Find where the given text appears and provide that cell's center as [X, Y] coordinate. 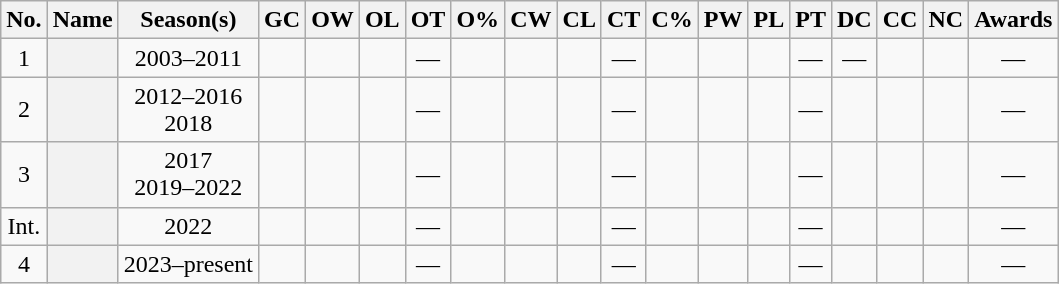
DC [854, 20]
3 [24, 174]
CC [900, 20]
1 [24, 58]
2022 [188, 226]
20172019–2022 [188, 174]
2012–20162018 [188, 110]
CW [531, 20]
PL [769, 20]
2003–2011 [188, 58]
PW [723, 20]
4 [24, 264]
OW [333, 20]
Season(s) [188, 20]
Awards [1014, 20]
C% [672, 20]
CT [623, 20]
2 [24, 110]
NC [946, 20]
Name [82, 20]
OL [382, 20]
Int. [24, 226]
No. [24, 20]
PT [811, 20]
CL [579, 20]
O% [478, 20]
OT [428, 20]
2023–present [188, 264]
GC [282, 20]
